Return [x, y] of the center of cell containing provided text 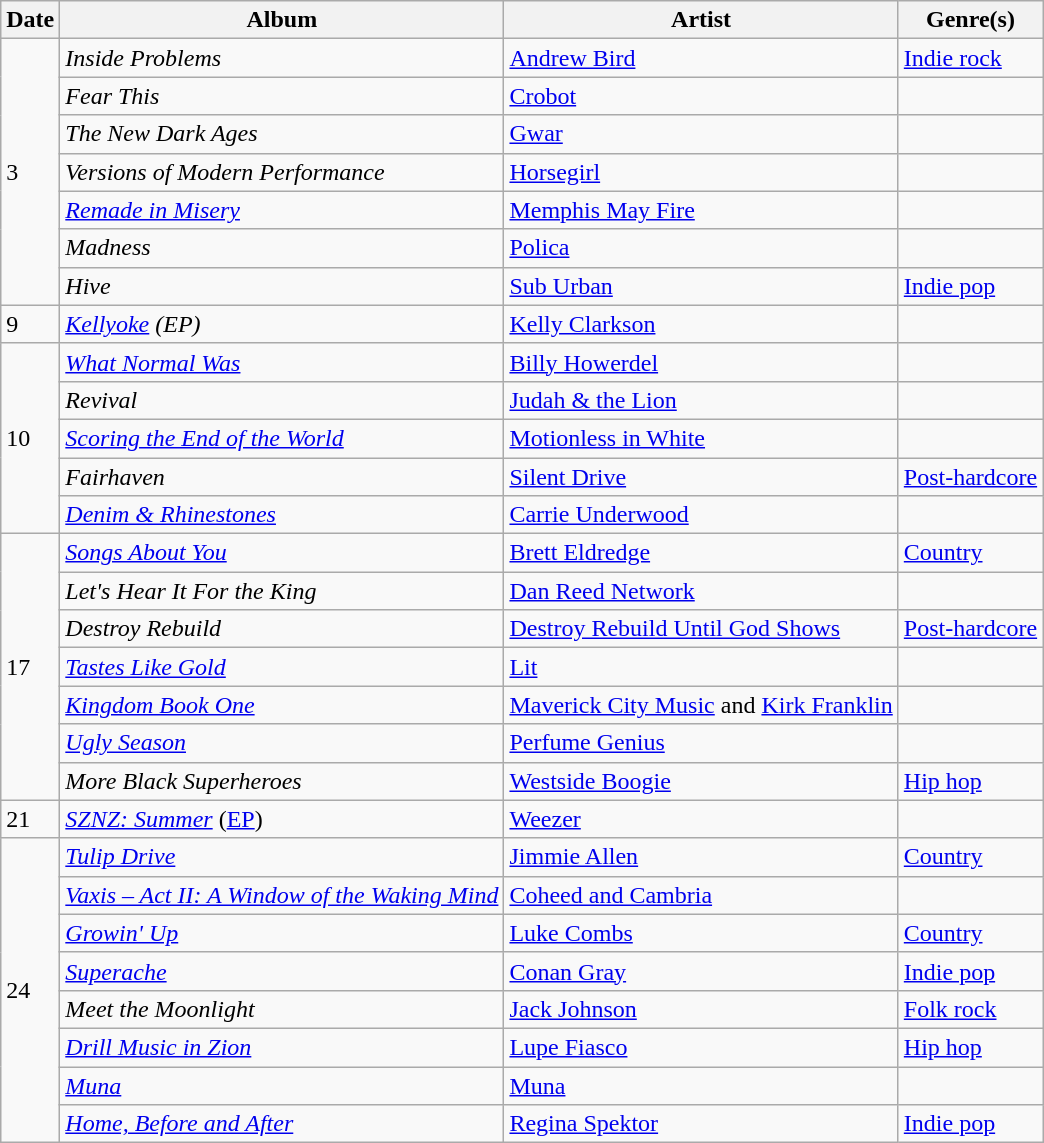
Tulip Drive [282, 857]
Luke Combs [701, 933]
Lupe Fiasco [701, 1047]
Hive [282, 286]
What Normal Was [282, 362]
Silent Drive [701, 477]
Memphis May Fire [701, 210]
Brett Eldredge [701, 553]
Westside Boogie [701, 781]
Songs About You [282, 553]
Judah & the Lion [701, 400]
Madness [282, 248]
More Black Superheroes [282, 781]
Fairhaven [282, 477]
17 [30, 667]
SZNZ: Summer (EP) [282, 819]
9 [30, 324]
Tastes Like Gold [282, 667]
Dan Reed Network [701, 591]
Kellyoke (EP) [282, 324]
Date [30, 20]
Weezer [701, 819]
Scoring the End of the World [282, 438]
Inside Problems [282, 58]
Superache [282, 971]
Kingdom Book One [282, 705]
Revival [282, 400]
10 [30, 438]
The New Dark Ages [282, 134]
Conan Gray [701, 971]
Vaxis – Act II: A Window of the Waking Mind [282, 895]
Growin' Up [282, 933]
Destroy Rebuild Until God Shows [701, 629]
Sub Urban [701, 286]
Crobot [701, 96]
Meet the Moonlight [282, 1009]
Carrie Underwood [701, 515]
Gwar [701, 134]
3 [30, 172]
Indie rock [970, 58]
Versions of Modern Performance [282, 172]
Jack Johnson [701, 1009]
Maverick City Music and Kirk Franklin [701, 705]
Perfume Genius [701, 743]
Let's Hear It For the King [282, 591]
Denim & Rhinestones [282, 515]
Horsegirl [701, 172]
Andrew Bird [701, 58]
Album [282, 20]
Drill Music in Zion [282, 1047]
Regina Spektor [701, 1124]
Home, Before and After [282, 1124]
Motionless in White [701, 438]
Fear This [282, 96]
Ugly Season [282, 743]
Folk rock [970, 1009]
Jimmie Allen [701, 857]
Coheed and Cambria [701, 895]
24 [30, 990]
Polica [701, 248]
Artist [701, 20]
Remade in Misery [282, 210]
Lit [701, 667]
21 [30, 819]
Billy Howerdel [701, 362]
Kelly Clarkson [701, 324]
Genre(s) [970, 20]
Destroy Rebuild [282, 629]
